Detect which cell encompasses the target text, then output its [X, Y] center coordinate. 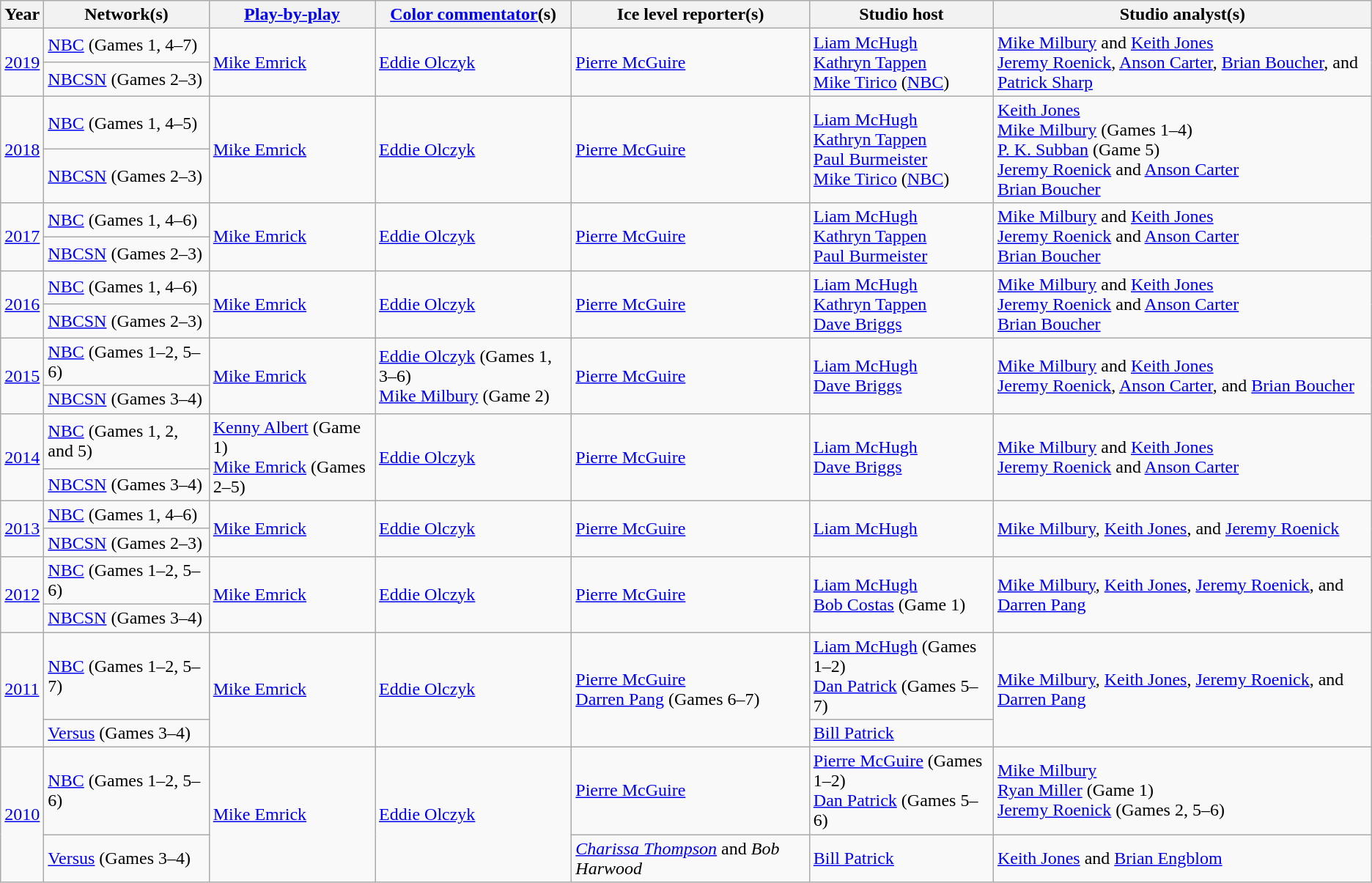
Eddie Olczyk (Games 1, 3–6)Mike Milbury (Game 2) [473, 375]
Liam McHughKathryn TappenPaul Burmeister [901, 237]
Ice level reporter(s) [690, 15]
Liam McHughKathryn TappenPaul BurmeisterMike Tirico (NBC) [901, 149]
NBC (Games 1, 4–5) [126, 123]
2019 [22, 62]
2011 [22, 689]
2017 [22, 237]
Keith Jones and Brian Engblom [1182, 859]
Liam McHughKathryn TappenMike Tirico (NBC) [901, 62]
2018 [22, 149]
Keith JonesMike Milbury (Games 1–4)P. K. Subban (Game 5)Jeremy Roenick and Anson CarterBrian Boucher [1182, 149]
NBC (Games 1–2, 5–7) [126, 676]
Studio analyst(s) [1182, 15]
NBC (Games 1, 2, and 5) [126, 441]
Liam McHugh [901, 528]
Mike Milbury, Keith Jones, and Jeremy Roenick [1182, 528]
Pierre McGuireDarren Pang (Games 6–7) [690, 689]
2016 [22, 304]
Mike Milbury and Keith JonesJeremy Roenick, Anson Carter, Brian Boucher, and Patrick Sharp [1182, 62]
Studio host [901, 15]
Year [22, 15]
Liam McHughBob Costas (Game 1) [901, 594]
2014 [22, 457]
Play-by-play [292, 15]
Charissa Thompson and Bob Harwood [690, 859]
Liam McHughKathryn TappenDave Briggs [901, 304]
Mike Milbury and Keith JonesJeremy Roenick, Anson Carter, and Brian Boucher [1182, 375]
Mike MilburyRyan Miller (Game 1)Jeremy Roenick (Games 2, 5–6) [1182, 791]
Kenny Albert (Game 1)Mike Emrick (Games 2–5) [292, 457]
2013 [22, 528]
Liam McHugh (Games 1–2)Dan Patrick (Games 5–7) [901, 676]
Network(s) [126, 15]
2012 [22, 594]
Color commentator(s) [473, 15]
NBC (Games 1, 4–7) [126, 45]
Mike Milbury and Keith JonesJeremy Roenick and Anson Carter [1182, 457]
2015 [22, 375]
Pierre McGuire (Games 1–2)Dan Patrick (Games 5–6) [901, 791]
2010 [22, 815]
